Locate the cell with the specified text and output its (X, Y) center coordinate. 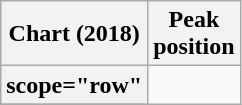
scope="row" (74, 85)
Peakposition (194, 34)
Chart (2018) (74, 34)
